Extract the (X, Y) coordinate from the center of the cell holding the provided text.  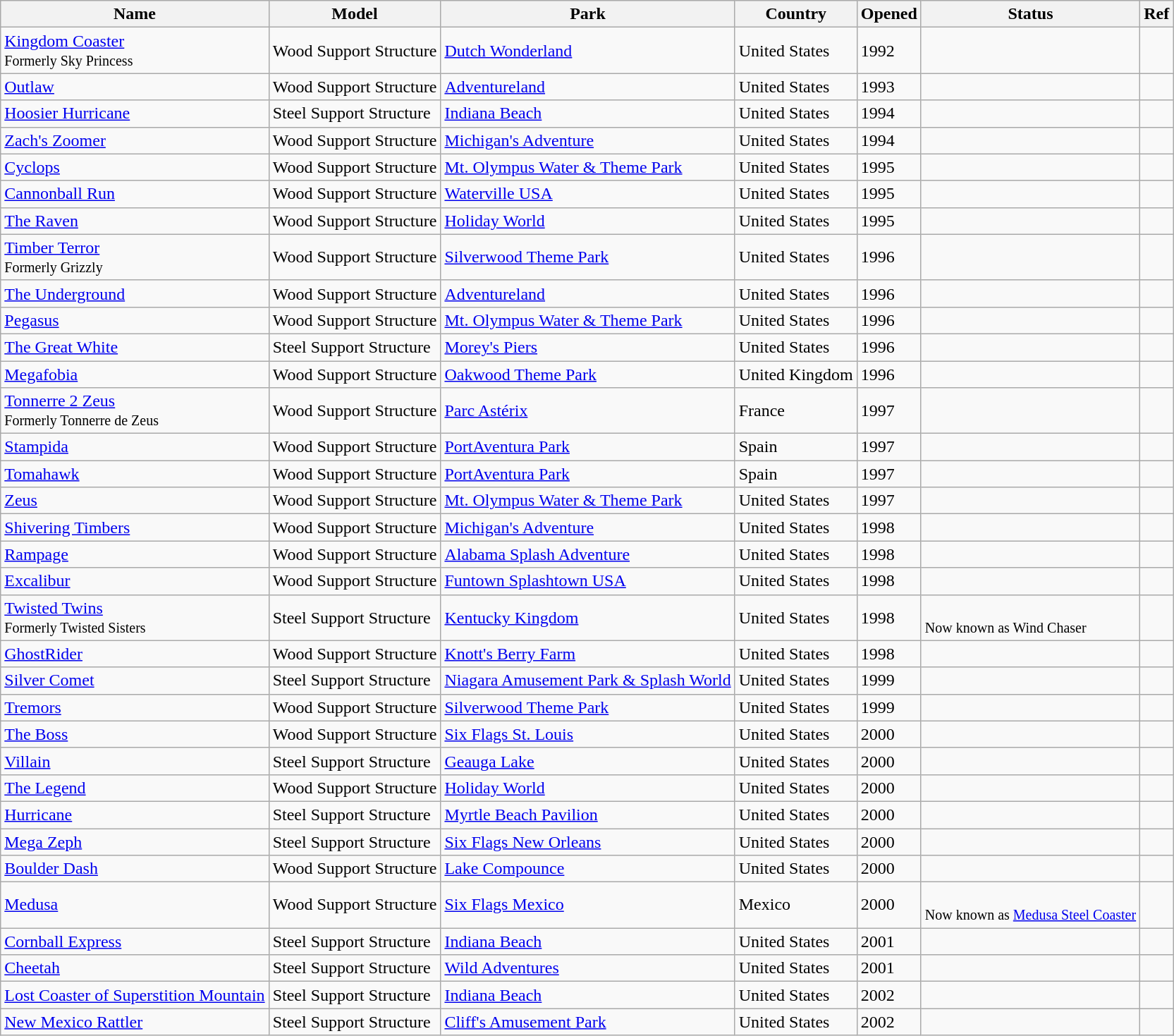
Lake Compounce (588, 869)
Country (795, 14)
Zach's Zoomer (135, 140)
New Mexico Rattler (135, 1022)
Megafobia (135, 374)
Oakwood Theme Park (588, 374)
Stampida (135, 447)
The Raven (135, 221)
Hurricane (135, 815)
Cliff's Amusement Park (588, 1022)
The Underground (135, 293)
Villain (135, 761)
Knott's Berry Farm (588, 654)
Silver Comet (135, 681)
Cornball Express (135, 941)
Six Flags St. Louis (588, 734)
Twisted TwinsFormerly Twisted Sisters (135, 618)
Tonnerre 2 ZeusFormerly Tonnerre de Zeus (135, 410)
1993 (888, 87)
France (795, 410)
Waterville USA (588, 194)
Wild Adventures (588, 968)
Now known as Wind Chaser (1030, 618)
Lost Coaster of Superstition Mountain (135, 995)
The Great White (135, 347)
Pegasus (135, 320)
Morey's Piers (588, 347)
Rampage (135, 554)
Hoosier Hurricane (135, 114)
Tremors (135, 707)
Geauga Lake (588, 761)
Tomahawk (135, 474)
Myrtle Beach Pavilion (588, 815)
Now known as Medusa Steel Coaster (1030, 906)
Parc Astérix (588, 410)
Funtown Splashtown USA (588, 581)
Opened (888, 14)
Niagara Amusement Park & Splash World (588, 681)
Outlaw (135, 87)
The Legend (135, 788)
United Kingdom (795, 374)
Boulder Dash (135, 869)
Alabama Splash Adventure (588, 554)
Cheetah (135, 968)
Timber TerrorFormerly Grizzly (135, 257)
Status (1030, 14)
Kingdom CoasterFormerly Sky Princess (135, 51)
Name (135, 14)
Dutch Wonderland (588, 51)
Shivering Timbers (135, 528)
Excalibur (135, 581)
Mega Zeph (135, 841)
Park (588, 14)
The Boss (135, 734)
GhostRider (135, 654)
Kentucky Kingdom (588, 618)
Cyclops (135, 167)
Mexico (795, 906)
Ref (1156, 14)
Six Flags New Orleans (588, 841)
Zeus (135, 501)
Cannonball Run (135, 194)
Model (355, 14)
1992 (888, 51)
Six Flags Mexico (588, 906)
Medusa (135, 906)
